Determine the (x, y) coordinate at the center of the cell enclosing the given text.  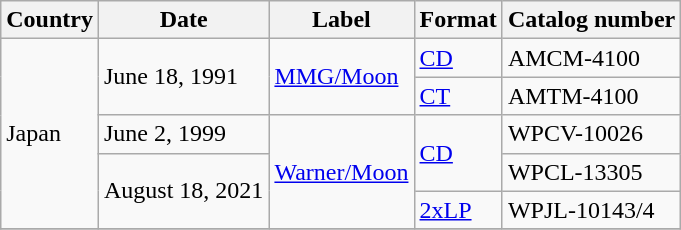
June 2, 1999 (183, 134)
June 18, 1991 (183, 77)
Country (50, 20)
WPCV-10026 (591, 134)
AMCM-4100 (591, 58)
AMTM-4100 (591, 96)
Japan (50, 134)
CT (458, 96)
Format (458, 20)
WPCL-13305 (591, 172)
Catalog number (591, 20)
MMG/Moon (342, 77)
August 18, 2021 (183, 191)
2xLP (458, 210)
Label (342, 20)
Date (183, 20)
Warner/Moon (342, 172)
WPJL-10143/4 (591, 210)
